Identify which cell holds the provided text, then report its [x, y] central coordinate. 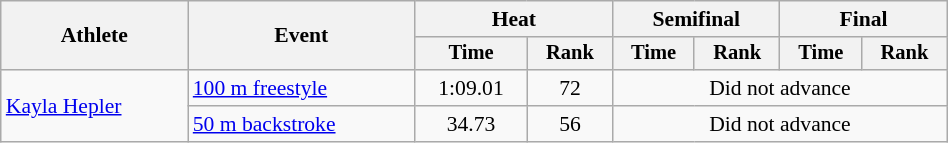
1:09.01 [471, 88]
Event [302, 36]
56 [570, 124]
50 m backstroke [302, 124]
Athlete [94, 36]
34.73 [471, 124]
Final [864, 19]
100 m freestyle [302, 88]
Heat [514, 19]
72 [570, 88]
Kayla Hepler [94, 106]
Semifinal [696, 19]
